Pinpoint the cell where the given text exists, returning its (X, Y) midpoint coordinate. 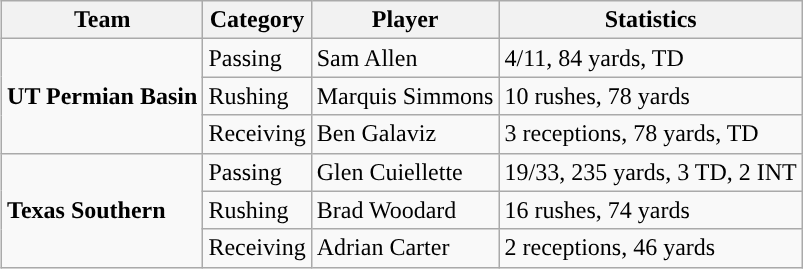
Team (102, 20)
Ben Galaviz (405, 134)
4/11, 84 yards, TD (650, 58)
3 receptions, 78 yards, TD (650, 134)
Category (257, 20)
Glen Cuiellette (405, 172)
16 rushes, 74 yards (650, 210)
Player (405, 20)
Sam Allen (405, 58)
Marquis Simmons (405, 96)
2 receptions, 46 yards (650, 248)
Brad Woodard (405, 210)
19/33, 235 yards, 3 TD, 2 INT (650, 172)
Adrian Carter (405, 248)
Texas Southern (102, 210)
Statistics (650, 20)
UT Permian Basin (102, 96)
10 rushes, 78 yards (650, 96)
